Capture the cell that displays the provided text and extract its (x, y) central coordinate. 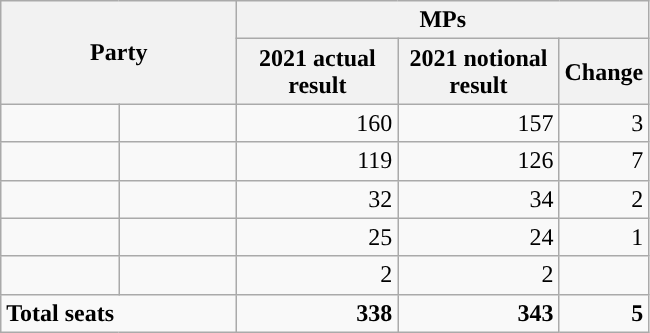
1 (604, 237)
25 (318, 237)
2021 actual result (318, 72)
2021 notional result (478, 72)
24 (478, 237)
119 (318, 161)
7 (604, 161)
5 (604, 313)
343 (478, 313)
338 (318, 313)
Party (119, 52)
160 (318, 123)
32 (318, 199)
Change (604, 72)
Total seats (119, 313)
126 (478, 161)
MPs (443, 20)
3 (604, 123)
34 (478, 199)
157 (478, 123)
